Output the [X, Y] coordinate of the center of the cell containing the given text.  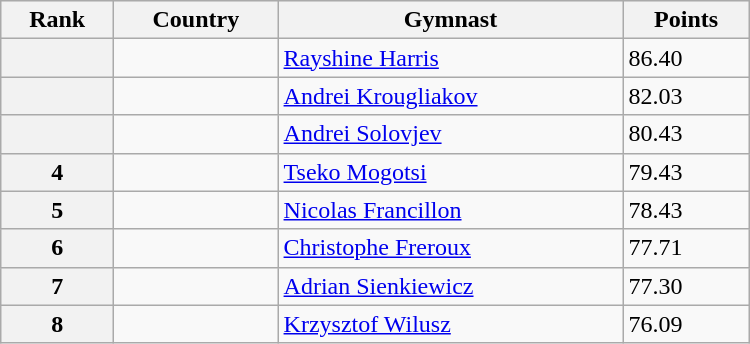
79.43 [686, 172]
80.43 [686, 134]
5 [58, 210]
77.71 [686, 248]
Country [196, 20]
Adrian Sienkiewicz [450, 286]
6 [58, 248]
78.43 [686, 210]
4 [58, 172]
Rayshine Harris [450, 58]
Gymnast [450, 20]
Andrei Solovjev [450, 134]
Tseko Mogotsi [450, 172]
7 [58, 286]
82.03 [686, 96]
Points [686, 20]
Andrei Krougliakov [450, 96]
86.40 [686, 58]
8 [58, 324]
Krzysztof Wilusz [450, 324]
77.30 [686, 286]
Nicolas Francillon [450, 210]
76.09 [686, 324]
Christophe Freroux [450, 248]
Rank [58, 20]
